Return [x, y] of the center of cell containing provided text 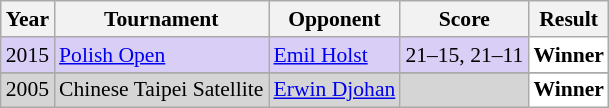
Year [28, 19]
Score [464, 19]
Polish Open [161, 55]
Tournament [161, 19]
Result [568, 19]
2015 [28, 55]
Erwin Djohan [334, 90]
Chinese Taipei Satellite [161, 90]
Opponent [334, 19]
Emil Holst [334, 55]
2005 [28, 90]
21–15, 21–11 [464, 55]
